Return the [X, Y] coordinate for the center point of the cell that contains the specified text.  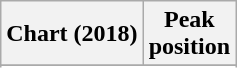
Chart (2018) [72, 34]
Peak position [189, 34]
